Pinpoint the cell where the given text exists, returning its [x, y] midpoint coordinate. 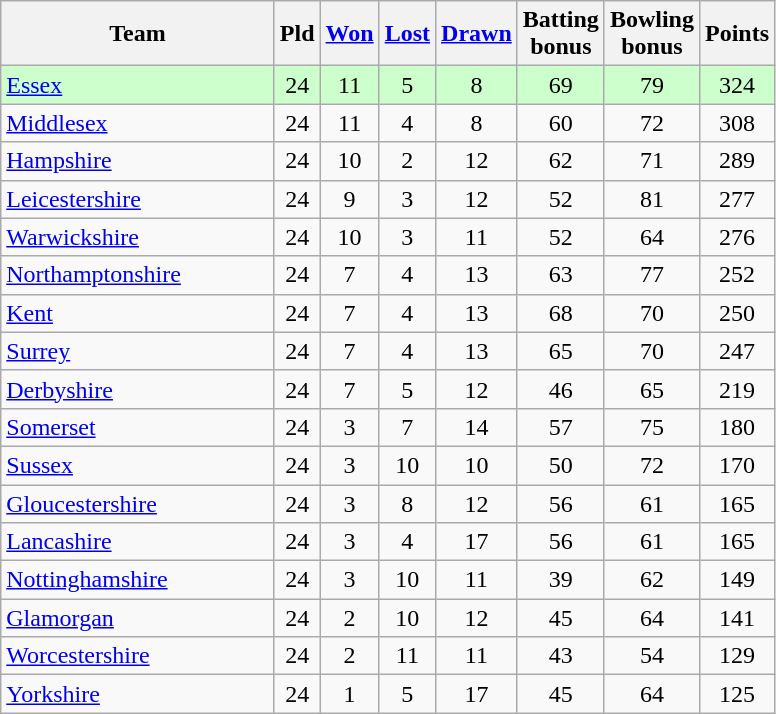
63 [560, 275]
Won [350, 34]
Northamptonshire [138, 275]
129 [736, 656]
75 [652, 427]
Middlesex [138, 123]
Sussex [138, 465]
68 [560, 313]
125 [736, 694]
46 [560, 389]
170 [736, 465]
141 [736, 618]
Warwickshire [138, 237]
324 [736, 85]
39 [560, 580]
57 [560, 427]
Essex [138, 85]
Yorkshire [138, 694]
50 [560, 465]
289 [736, 161]
14 [477, 427]
219 [736, 389]
250 [736, 313]
Hampshire [138, 161]
180 [736, 427]
Team [138, 34]
Lancashire [138, 542]
69 [560, 85]
247 [736, 351]
276 [736, 237]
Drawn [477, 34]
79 [652, 85]
Derbyshire [138, 389]
Nottinghamshire [138, 580]
77 [652, 275]
Somerset [138, 427]
Pld [297, 34]
1 [350, 694]
Glamorgan [138, 618]
Gloucestershire [138, 503]
Lost [407, 34]
43 [560, 656]
277 [736, 199]
149 [736, 580]
54 [652, 656]
60 [560, 123]
Leicestershire [138, 199]
71 [652, 161]
Points [736, 34]
308 [736, 123]
81 [652, 199]
Kent [138, 313]
Worcestershire [138, 656]
Bowling bonus [652, 34]
Surrey [138, 351]
Batting bonus [560, 34]
9 [350, 199]
252 [736, 275]
